Pinpoint the cell where the given text exists, returning its [x, y] midpoint coordinate. 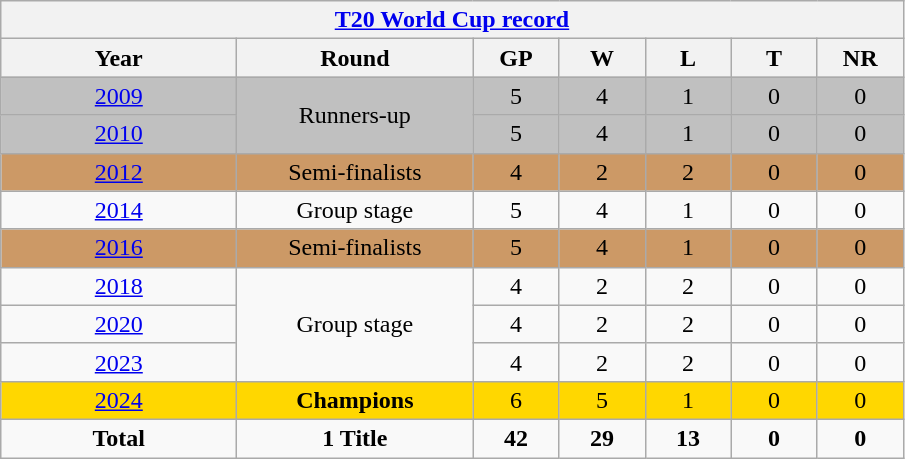
Round [355, 58]
L [688, 58]
2018 [119, 286]
T [774, 58]
2012 [119, 172]
Runners-up [355, 115]
T20 World Cup record [452, 20]
W [602, 58]
2010 [119, 134]
6 [516, 400]
13 [688, 438]
2024 [119, 400]
Year [119, 58]
2016 [119, 248]
NR [860, 58]
2023 [119, 362]
2009 [119, 96]
42 [516, 438]
GP [516, 58]
29 [602, 438]
Total [119, 438]
2020 [119, 324]
2014 [119, 210]
1 Title [355, 438]
Champions [355, 400]
